Search for the cell housing the specified text and yield its (X, Y) center coordinate. 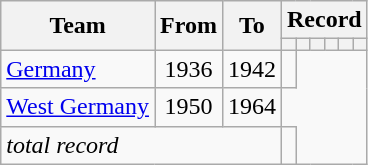
From (188, 26)
West Germany (78, 107)
total record (142, 145)
Team (78, 26)
1950 (188, 107)
1936 (188, 69)
To (252, 26)
Record (325, 20)
Germany (78, 69)
1964 (252, 107)
1942 (252, 69)
